Extract the (X, Y) coordinate from the center of the cell holding the provided text.  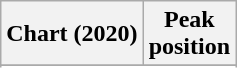
Peakposition (189, 34)
Chart (2020) (72, 34)
